Search for the cell housing the specified text and yield its (X, Y) center coordinate. 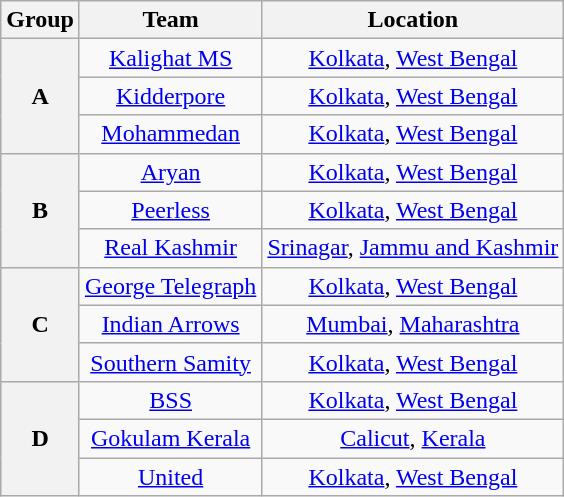
Mohammedan (170, 134)
Indian Arrows (170, 324)
A (40, 96)
Location (413, 20)
BSS (170, 400)
B (40, 210)
Group (40, 20)
D (40, 438)
C (40, 324)
Srinagar, Jammu and Kashmir (413, 248)
Southern Samity (170, 362)
Peerless (170, 210)
Real Kashmir (170, 248)
Calicut, Kerala (413, 438)
Gokulam Kerala (170, 438)
United (170, 477)
Team (170, 20)
Kalighat MS (170, 58)
Aryan (170, 172)
Mumbai, Maharashtra (413, 324)
George Telegraph (170, 286)
Kidderpore (170, 96)
